For the text-containing cell, return its midpoint in [x, y] coordinate format. 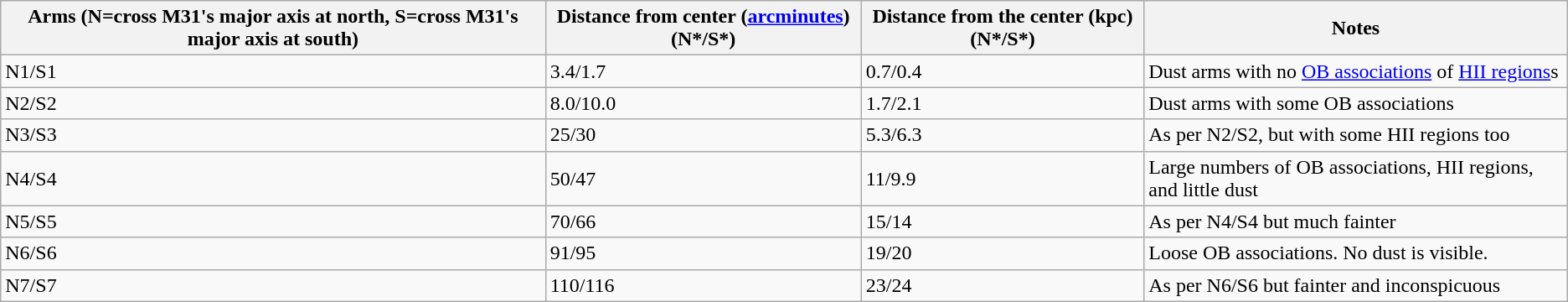
As per N4/S4 but much fainter [1356, 221]
N2/S2 [273, 103]
N6/S6 [273, 253]
Dust arms with some OB associations [1356, 103]
11/9.9 [1003, 178]
As per N2/S2, but with some HII regions too [1356, 135]
Distance from center (arcminutes) (N*/S*) [704, 29]
5.3/6.3 [1003, 135]
110/116 [704, 285]
N7/S7 [273, 285]
Arms (N=cross M31's major axis at north, S=cross M31's major axis at south) [273, 29]
8.0/10.0 [704, 103]
N1/S1 [273, 71]
19/20 [1003, 253]
Large numbers of OB associations, HII regions, and little dust [1356, 178]
As per N6/S6 but fainter and inconspicuous [1356, 285]
25/30 [704, 135]
15/14 [1003, 221]
1.7/2.1 [1003, 103]
91/95 [704, 253]
Notes [1356, 29]
Dust arms with no OB associations of HII regionss [1356, 71]
N3/S3 [273, 135]
70/66 [704, 221]
23/24 [1003, 285]
50/47 [704, 178]
Loose OB associations. No dust is visible. [1356, 253]
N5/S5 [273, 221]
0.7/0.4 [1003, 71]
Distance from the center (kpc) (N*/S*) [1003, 29]
3.4/1.7 [704, 71]
N4/S4 [273, 178]
